Determine the (X, Y) coordinate at the center of the cell enclosing the given text.  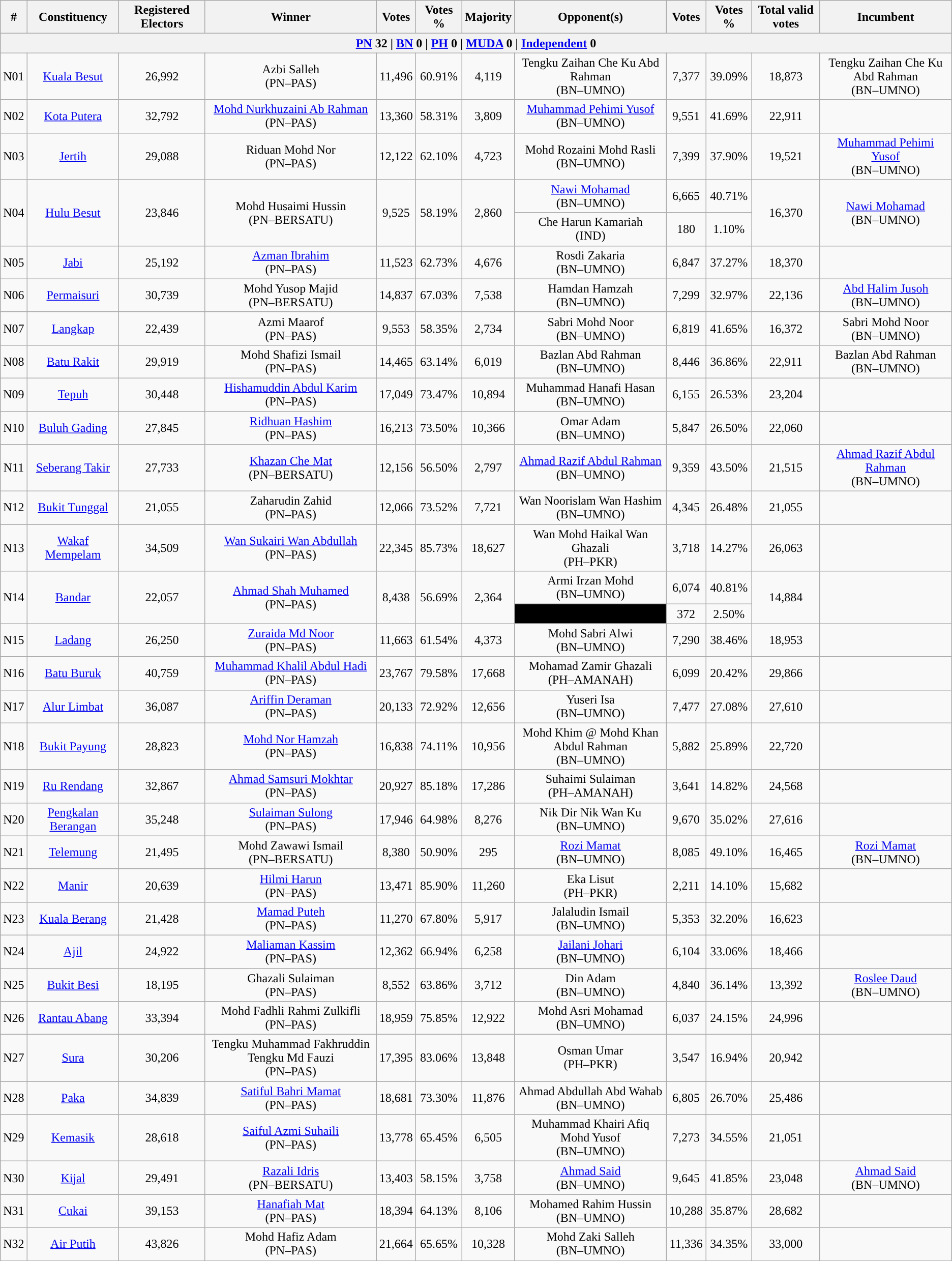
25.89% (729, 746)
9,525 (396, 213)
Ajil (73, 951)
19,521 (786, 156)
Saiful Azmi Suhaili(PN–PAS) (291, 1138)
67.80% (438, 919)
74.11% (438, 746)
6,505 (488, 1138)
6,074 (687, 588)
62.10% (438, 156)
16,623 (786, 919)
22,057 (162, 597)
13,848 (488, 1058)
30,739 (162, 295)
3,758 (488, 1178)
26.50% (729, 427)
4,840 (687, 985)
Satiful Bahri Mamat(PN–PAS) (291, 1098)
39.09% (729, 76)
11,663 (396, 640)
16,213 (396, 427)
26.48% (729, 508)
63.14% (438, 361)
43.50% (729, 468)
Mohd Shafizi Ismail(PN–PAS) (291, 361)
Hanafiah Mat(PN–PAS) (291, 1211)
N22 (14, 885)
Ladang (73, 640)
27,610 (786, 706)
N19 (14, 786)
6,258 (488, 951)
Permaisuri (73, 295)
29,491 (162, 1178)
30,206 (162, 1058)
8,276 (488, 819)
Kuala Besut (73, 76)
7,299 (687, 295)
6,037 (687, 1018)
7,273 (687, 1138)
N23 (14, 919)
N02 (14, 116)
17,286 (488, 786)
Khazan Che Mat(PN–BERSATU) (291, 468)
2.50% (729, 614)
Che Harun Kamariah(IND) (591, 229)
58.35% (438, 329)
18,873 (786, 76)
11,260 (488, 885)
58.15% (438, 1178)
20,133 (396, 706)
72.92% (438, 706)
35.87% (729, 1211)
26.53% (729, 395)
Bukit Besi (73, 985)
6,019 (488, 361)
180 (687, 229)
6,665 (687, 196)
36.86% (729, 361)
16,370 (786, 213)
58.31% (438, 116)
83.06% (438, 1058)
Sura (73, 1058)
N30 (14, 1178)
7,290 (687, 640)
18,953 (786, 640)
4,676 (488, 262)
Seberang Takir (73, 468)
6,847 (687, 262)
17,668 (488, 673)
N27 (14, 1058)
64.98% (438, 819)
30,448 (162, 395)
29,919 (162, 361)
20.42% (729, 673)
49.10% (729, 853)
39,153 (162, 1211)
9,645 (687, 1178)
Ghazali Sulaiman(PN–PAS) (291, 985)
Mohamad Zamir Ghazali(PH–AMANAH) (591, 673)
Wakaf Mempelam (73, 548)
23,846 (162, 213)
34,509 (162, 548)
12,122 (396, 156)
Mohd Rozaini Mohd Rasli(BN–UMNO) (591, 156)
26.70% (729, 1098)
5,353 (687, 919)
Pengkalan Berangan (73, 819)
Rosdi Zakaria(BN–UMNO) (591, 262)
Mohd Nurkhuzaini Ab Rahman(PN–PAS) (291, 116)
Buluh Gading (73, 427)
4,723 (488, 156)
Mohd Husaimi Hussin(PN–BERSATU) (291, 213)
# (14, 17)
N16 (14, 673)
Kijal (73, 1178)
10,328 (488, 1244)
32,792 (162, 116)
13,392 (786, 985)
N01 (14, 76)
22,060 (786, 427)
8,106 (488, 1211)
73.47% (438, 395)
Eka Lisut(PH–PKR) (591, 885)
2,364 (488, 597)
Mohd Zaki Salleh(BN–UMNO) (591, 1244)
14,837 (396, 295)
41.69% (729, 116)
21,664 (396, 1244)
7,399 (687, 156)
22,345 (396, 548)
N07 (14, 329)
37.90% (729, 156)
25,192 (162, 262)
N17 (14, 706)
8,085 (687, 853)
2,734 (488, 329)
Hulu Besut (73, 213)
Registered Electors (162, 17)
N03 (14, 156)
36.14% (729, 985)
12,362 (396, 951)
32,867 (162, 786)
40.81% (729, 588)
14.27% (729, 548)
28,618 (162, 1138)
11,270 (396, 919)
Roslee Daud(BN–UMNO) (886, 985)
295 (488, 853)
7,538 (488, 295)
23,204 (786, 395)
18,370 (786, 262)
Kota Putera (73, 116)
13,778 (396, 1138)
Total valid votes (786, 17)
Opponent(s) (591, 17)
16,465 (786, 853)
Razali Idris(PN–BERSATU) (291, 1178)
2,860 (488, 213)
Paka (73, 1098)
6,819 (687, 329)
85.90% (438, 885)
Bandar (73, 597)
N25 (14, 985)
16.94% (729, 1058)
28,682 (786, 1211)
65.65% (438, 1244)
Incumbent (886, 17)
2,797 (488, 468)
25,486 (786, 1098)
Constituency (73, 17)
3,641 (687, 786)
20,942 (786, 1058)
Ahmad Samsuri Mokhtar(PN–PAS) (291, 786)
20,927 (396, 786)
N20 (14, 819)
N04 (14, 213)
372 (687, 614)
Batu Buruk (73, 673)
32.97% (729, 295)
22,136 (786, 295)
43,826 (162, 1244)
N24 (14, 951)
Jertih (73, 156)
18,394 (396, 1211)
N26 (14, 1018)
15,682 (786, 885)
66.94% (438, 951)
Ahmad Abdullah Abd Wahab(BN–UMNO) (591, 1098)
Muhammad Hanafi Hasan(BN–UMNO) (591, 395)
N31 (14, 1211)
N14 (14, 597)
10,288 (687, 1211)
41.65% (729, 329)
Alur Limbat (73, 706)
62.73% (438, 262)
21,051 (786, 1138)
Bukit Payung (73, 746)
Abd Halim Jusoh(BN–UMNO) (886, 295)
1.10% (729, 229)
73.50% (438, 427)
Din Adam(BN–UMNO) (591, 985)
N13 (14, 548)
17,049 (396, 395)
79.58% (438, 673)
64.13% (438, 1211)
26,063 (786, 548)
12,156 (396, 468)
Hamdan Hamzah(BN–UMNO) (591, 295)
13,360 (396, 116)
Mamad Puteh(PN–PAS) (291, 919)
13,403 (396, 1178)
Sulaiman Sulong(PN–PAS) (291, 819)
N12 (14, 508)
Tepuh (73, 395)
17,946 (396, 819)
5,882 (687, 746)
18,627 (488, 548)
26,250 (162, 640)
N18 (14, 746)
18,681 (396, 1098)
Mohamed Rahim Hussin(BN–UMNO) (591, 1211)
12,922 (488, 1018)
16,372 (786, 329)
Air Putih (73, 1244)
4,373 (488, 640)
N06 (14, 295)
Azman Ibrahim(PN–PAS) (291, 262)
12,656 (488, 706)
27,845 (162, 427)
24.15% (729, 1018)
3,547 (687, 1058)
40,759 (162, 673)
Zuraida Md Noor(PN–PAS) (291, 640)
11,336 (687, 1244)
Mohd Khim @ Mohd Khan Abdul Rahman(BN–UMNO) (591, 746)
N21 (14, 853)
Muhammad Khalil Abdul Hadi(PN–PAS) (291, 673)
Kemasik (73, 1138)
22,439 (162, 329)
6,099 (687, 673)
7,477 (687, 706)
29,866 (786, 673)
75.85% (438, 1018)
Bukit Tunggal (73, 508)
9,359 (687, 468)
Hilmi Harun(PN–PAS) (291, 885)
Yuseri Isa(BN–UMNO) (591, 706)
40.71% (729, 196)
Mohd Hafiz Adam(PN–PAS) (291, 1244)
5,917 (488, 919)
26,992 (162, 76)
56.50% (438, 468)
Mohd Sabri Alwi(BN–UMNO) (591, 640)
10,956 (488, 746)
N05 (14, 262)
Osman Umar(PH–PKR) (591, 1058)
35.02% (729, 819)
9,551 (687, 116)
Mohd Asri Mohamad(BN–UMNO) (591, 1018)
32.20% (729, 919)
10,366 (488, 427)
Azmi Maarof(PN–PAS) (291, 329)
16,838 (396, 746)
N15 (14, 640)
18,959 (396, 1018)
Manir (73, 885)
58.19% (438, 213)
67.03% (438, 295)
85.73% (438, 548)
73.30% (438, 1098)
13,471 (396, 885)
37.27% (729, 262)
9,553 (396, 329)
85.18% (438, 786)
41.85% (729, 1178)
Mohd Yusop Majid(PN–BERSATU) (291, 295)
14,465 (396, 361)
8,446 (687, 361)
23,767 (396, 673)
21,515 (786, 468)
Jailani Johari(BN–UMNO) (591, 951)
Majority (488, 17)
Mohd Fadhli Rahmi Zulkifli(PN–PAS) (291, 1018)
Omar Adam(BN–UMNO) (591, 427)
Ariffin Deraman(PN–PAS) (291, 706)
Mohd Zawawi Ismail(PN–BERSATU) (291, 853)
27.08% (729, 706)
Rantau Abang (73, 1018)
9,670 (687, 819)
38.46% (729, 640)
Winner (291, 17)
Kuala Berang (73, 919)
Zaharudin Zahid(PN–PAS) (291, 508)
Ahmad Shah Muhamed(PN–PAS) (291, 597)
24,922 (162, 951)
3,718 (687, 548)
35,248 (162, 819)
18,195 (162, 985)
Ridhuan Hashim(PN–PAS) (291, 427)
Maliaman Kassim(PN–PAS) (291, 951)
8,380 (396, 853)
Telemung (73, 853)
14,884 (786, 597)
29,088 (162, 156)
60.91% (438, 76)
22,720 (786, 746)
Wan Mohd Haikal Wan Ghazali(PH–PKR) (591, 548)
Tengku Muhammad Fakhruddin Tengku Md Fauzi(PN–PAS) (291, 1058)
N28 (14, 1098)
3,809 (488, 116)
34.35% (729, 1244)
34,839 (162, 1098)
Jabi (73, 262)
12,066 (396, 508)
14.82% (729, 786)
Wan Noorislam Wan Hashim(BN–UMNO) (591, 508)
24,996 (786, 1018)
11,876 (488, 1098)
34.55% (729, 1138)
Wan Sukairi Wan Abdullah(PN–PAS) (291, 548)
33,000 (786, 1244)
24,568 (786, 786)
6,805 (687, 1098)
6,155 (687, 395)
Ru Rendang (73, 786)
73.52% (438, 508)
20,639 (162, 885)
Muhammad Khairi Afiq Mohd Yusof(BN–UMNO) (591, 1138)
27,616 (786, 819)
33,394 (162, 1018)
Hishamuddin Abdul Karim(PN–PAS) (291, 395)
17,395 (396, 1058)
Mohd Nor Hamzah(PN–PAS) (291, 746)
Nik Dir Nik Wan Ku(BN–UMNO) (591, 819)
65.45% (438, 1138)
7,721 (488, 508)
11,496 (396, 76)
36,087 (162, 706)
Riduan Mohd Nor(PN–PAS) (291, 156)
Jalaludin Ismail(BN–UMNO) (591, 919)
18,466 (786, 951)
10,894 (488, 395)
N10 (14, 427)
8,438 (396, 597)
Armi Irzan Mohd(BN–UMNO) (591, 588)
7,377 (687, 76)
21,495 (162, 853)
2,211 (687, 885)
Langkap (73, 329)
Batu Rakit (73, 361)
61.54% (438, 640)
14.10% (729, 885)
23,048 (786, 1178)
N11 (14, 468)
33.06% (729, 951)
5,847 (687, 427)
N09 (14, 395)
8,552 (396, 985)
Azbi Salleh(PN–PAS) (291, 76)
4,119 (488, 76)
4,345 (687, 508)
PN 32 | BN 0 | PH 0 | MUDA 0 | Independent 0 (476, 43)
Suhaimi Sulaiman(PH–AMANAH) (591, 786)
Cukai (73, 1211)
3,712 (488, 985)
21,428 (162, 919)
N08 (14, 361)
63.86% (438, 985)
6,104 (687, 951)
27,733 (162, 468)
50.90% (438, 853)
28,823 (162, 746)
N32 (14, 1244)
11,523 (396, 262)
N29 (14, 1138)
56.69% (438, 597)
